Provide the (X, Y) coordinate of the cell's center where the given text is located.  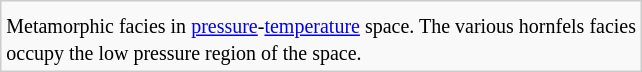
Metamorphic facies in pressure-temperature space. The various hornfels facies occupy the low pressure region of the space. (322, 38)
